Identify which cell holds the provided text, then report its (x, y) central coordinate. 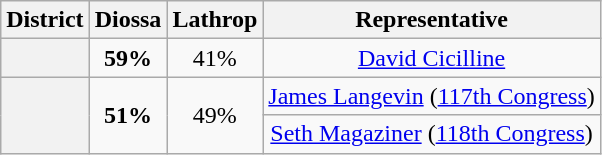
District (45, 20)
Lathrop (215, 20)
51% (128, 115)
Seth Magaziner (118th Congress) (432, 134)
David Cicilline (432, 58)
41% (215, 58)
59% (128, 58)
Diossa (128, 20)
Representative (432, 20)
James Langevin (117th Congress) (432, 96)
49% (215, 115)
